Return the (X, Y) coordinate for the center point of the cell that contains the specified text.  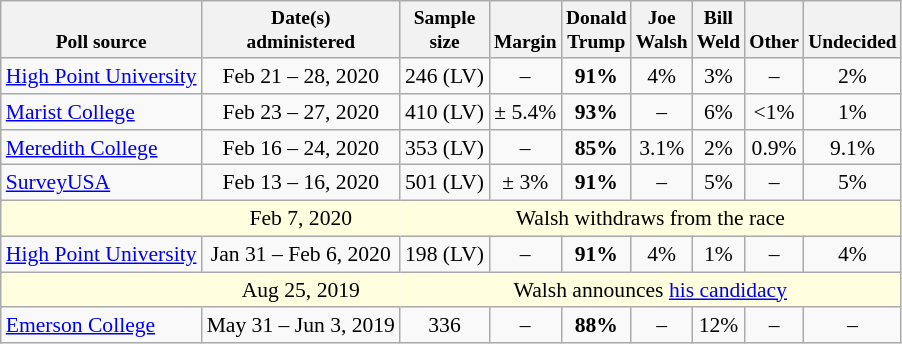
JoeWalsh (662, 30)
± 3% (525, 183)
Samplesize (444, 30)
501 (LV) (444, 183)
198 (LV) (444, 254)
336 (444, 326)
93% (596, 112)
3% (718, 76)
246 (LV) (444, 76)
410 (LV) (444, 112)
Other (774, 30)
12% (718, 326)
3.1% (662, 148)
± 5.4% (525, 112)
Walsh withdraws from the race (650, 219)
88% (596, 326)
Feb 16 – 24, 2020 (301, 148)
Emerson College (102, 326)
Poll source (102, 30)
9.1% (853, 148)
Undecided (853, 30)
Feb 13 – 16, 2020 (301, 183)
DonaldTrump (596, 30)
Feb 21 – 28, 2020 (301, 76)
85% (596, 148)
Date(s)administered (301, 30)
<1% (774, 112)
SurveyUSA (102, 183)
BillWeld (718, 30)
Feb 7, 2020 (301, 219)
Walsh announces his candidacy (650, 290)
Feb 23 – 27, 2020 (301, 112)
Jan 31 – Feb 6, 2020 (301, 254)
Marist College (102, 112)
Aug 25, 2019 (301, 290)
May 31 – Jun 3, 2019 (301, 326)
Margin (525, 30)
0.9% (774, 148)
6% (718, 112)
Meredith College (102, 148)
353 (LV) (444, 148)
